Determine the [X, Y] coordinate at the center of the cell enclosing the given text.  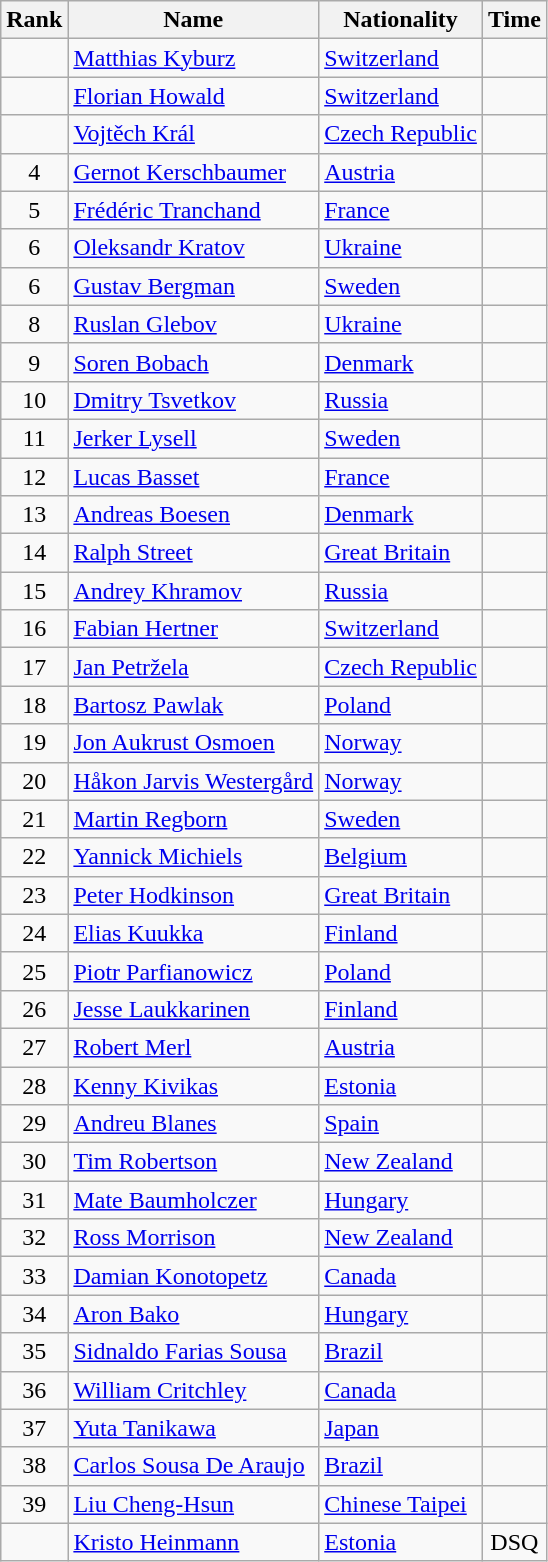
William Critchley [194, 1390]
Dmitry Tsvetkov [194, 400]
35 [34, 1352]
Jerker Lysell [194, 438]
Name [194, 20]
36 [34, 1390]
Time [514, 20]
31 [34, 1200]
Robert Merl [194, 1047]
DSQ [514, 1542]
13 [34, 515]
Tim Robertson [194, 1162]
Nationality [401, 20]
20 [34, 781]
37 [34, 1428]
26 [34, 1009]
39 [34, 1504]
Damian Konotopetz [194, 1276]
38 [34, 1466]
Rank [34, 20]
Andrey Khramov [194, 591]
16 [34, 629]
Spain [401, 1124]
Jesse Laukkarinen [194, 1009]
Jan Petržela [194, 667]
Andreu Blanes [194, 1124]
Lucas Basset [194, 477]
9 [34, 362]
Yannick Michiels [194, 857]
22 [34, 857]
10 [34, 400]
Vojtěch Král [194, 134]
Kenny Kivikas [194, 1085]
Andreas Boesen [194, 515]
Kristo Heinmann [194, 1542]
Ruslan Glebov [194, 324]
24 [34, 933]
Sidnaldo Farias Sousa [194, 1352]
Jon Aukrust Osmoen [194, 743]
Japan [401, 1428]
Håkon Jarvis Westergård [194, 781]
Peter Hodkinson [194, 895]
11 [34, 438]
Soren Bobach [194, 362]
Aron Bako [194, 1314]
Gernot Kerschbaumer [194, 172]
34 [34, 1314]
33 [34, 1276]
Florian Howald [194, 96]
18 [34, 705]
21 [34, 819]
Frédéric Tranchand [194, 210]
Martin Regborn [194, 819]
29 [34, 1124]
Liu Cheng-Hsun [194, 1504]
Ralph Street [194, 553]
23 [34, 895]
28 [34, 1085]
Matthias Kyburz [194, 58]
25 [34, 971]
27 [34, 1047]
Yuta Tanikawa [194, 1428]
Fabian Hertner [194, 629]
Belgium [401, 857]
Ross Morrison [194, 1238]
19 [34, 743]
Carlos Sousa De Araujo [194, 1466]
17 [34, 667]
Elias Kuukka [194, 933]
30 [34, 1162]
8 [34, 324]
12 [34, 477]
14 [34, 553]
Oleksandr Kratov [194, 248]
Gustav Bergman [194, 286]
4 [34, 172]
5 [34, 210]
Chinese Taipei [401, 1504]
Bartosz Pawlak [194, 705]
Mate Baumholczer [194, 1200]
Piotr Parfianowicz [194, 971]
15 [34, 591]
32 [34, 1238]
